Pinpoint the cell where the given text exists, returning its [X, Y] midpoint coordinate. 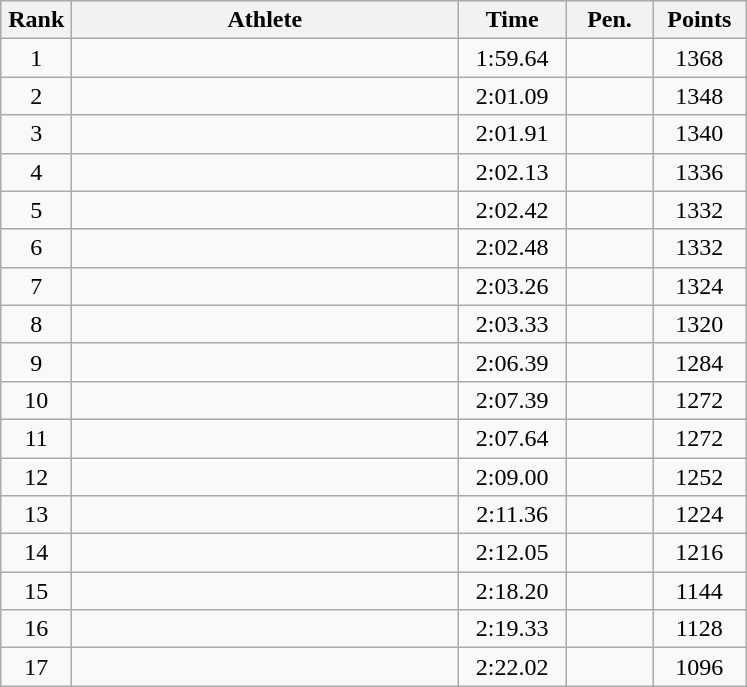
1252 [699, 477]
2:01.91 [512, 134]
2:02.42 [512, 210]
2:07.64 [512, 438]
2:07.39 [512, 400]
2:03.33 [512, 324]
Points [699, 20]
1348 [699, 96]
2:02.13 [512, 172]
2:03.26 [512, 286]
2:12.05 [512, 553]
8 [36, 324]
1336 [699, 172]
4 [36, 172]
2:22.02 [512, 667]
15 [36, 591]
1216 [699, 553]
17 [36, 667]
6 [36, 248]
1368 [699, 58]
1224 [699, 515]
Time [512, 20]
10 [36, 400]
11 [36, 438]
16 [36, 629]
2:18.20 [512, 591]
1320 [699, 324]
12 [36, 477]
1340 [699, 134]
2:02.48 [512, 248]
7 [36, 286]
2:06.39 [512, 362]
1:59.64 [512, 58]
13 [36, 515]
Rank [36, 20]
2 [36, 96]
1324 [699, 286]
2:09.00 [512, 477]
2:19.33 [512, 629]
2:01.09 [512, 96]
1 [36, 58]
Pen. [609, 20]
5 [36, 210]
1284 [699, 362]
Athlete [265, 20]
14 [36, 553]
1144 [699, 591]
1128 [699, 629]
2:11.36 [512, 515]
1096 [699, 667]
9 [36, 362]
3 [36, 134]
